Search for the cell housing the specified text and yield its (X, Y) center coordinate. 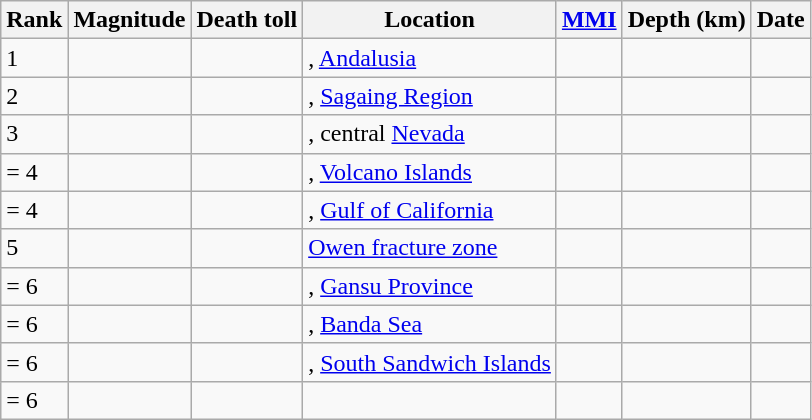
2 (34, 96)
MMI (589, 20)
5 (34, 248)
Date (780, 20)
Death toll (247, 20)
, Andalusia (430, 58)
, Gulf of California (430, 210)
, Banda Sea (430, 324)
, Gansu Province (430, 286)
Location (430, 20)
, South Sandwich Islands (430, 362)
Magnitude (130, 20)
Owen fracture zone (430, 248)
, central Nevada (430, 134)
3 (34, 134)
, Volcano Islands (430, 172)
Depth (km) (686, 20)
1 (34, 58)
Rank (34, 20)
, Sagaing Region (430, 96)
